Scan for the cell matching the given text and deliver its [x, y] coordinate at center. 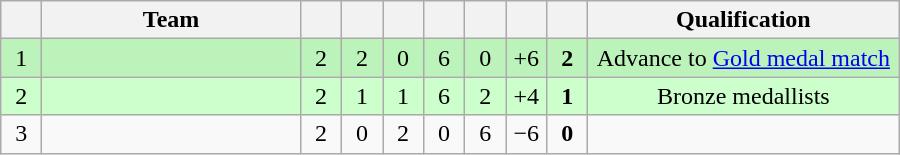
Advance to Gold medal match [744, 58]
−6 [526, 134]
Team [172, 20]
3 [22, 134]
Qualification [744, 20]
+6 [526, 58]
+4 [526, 96]
Bronze medallists [744, 96]
